Detect which cell encompasses the target text, then output its (X, Y) center coordinate. 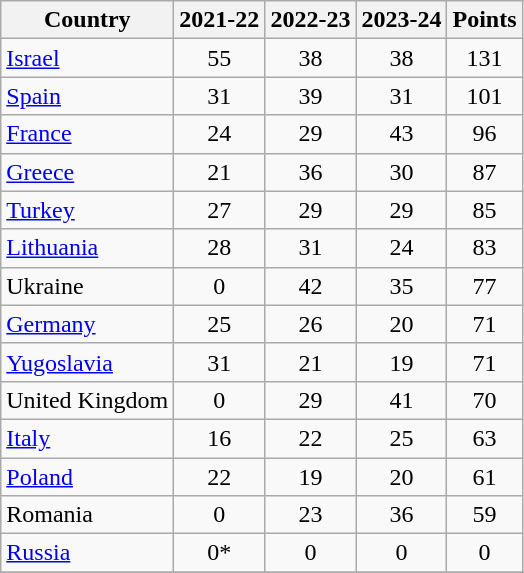
0* (220, 553)
Israel (88, 58)
131 (484, 58)
55 (220, 58)
Italy (88, 438)
28 (220, 248)
96 (484, 134)
63 (484, 438)
30 (402, 172)
2021-22 (220, 20)
Poland (88, 477)
2022-23 (310, 20)
France (88, 134)
Lithuania (88, 248)
Ukraine (88, 286)
Country (88, 20)
United Kingdom (88, 400)
Points (484, 20)
Romania (88, 515)
Yugoslavia (88, 362)
35 (402, 286)
23 (310, 515)
43 (402, 134)
42 (310, 286)
Spain (88, 96)
16 (220, 438)
39 (310, 96)
61 (484, 477)
59 (484, 515)
41 (402, 400)
Russia (88, 553)
70 (484, 400)
85 (484, 210)
Germany (88, 324)
87 (484, 172)
Greece (88, 172)
Turkey (88, 210)
101 (484, 96)
2023-24 (402, 20)
27 (220, 210)
26 (310, 324)
83 (484, 248)
77 (484, 286)
